Return [X, Y] of the center of cell containing provided text 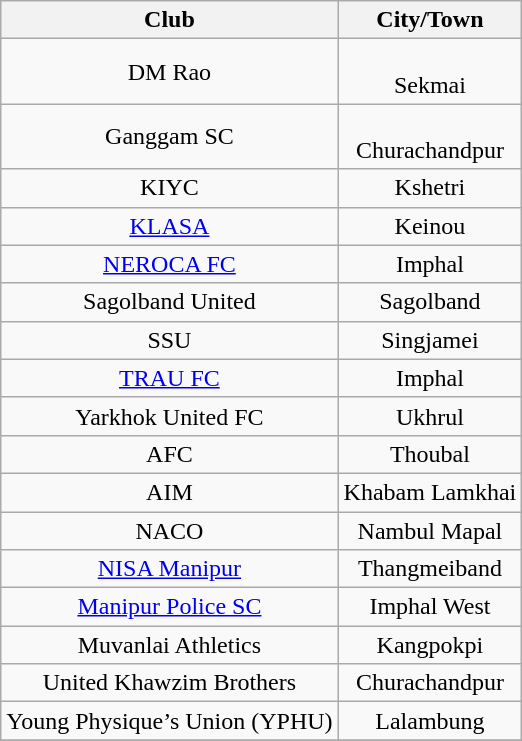
Yarkhok United FC [170, 416]
AFC [170, 454]
Khabam Lamkhai [430, 492]
Club [170, 20]
KIYC [170, 188]
Thoubal [430, 454]
NISA Manipur [170, 569]
Sagolband [430, 302]
Lalambung [430, 721]
AIM [170, 492]
DM Rao [170, 72]
Muvanlai Athletics [170, 645]
Keinou [430, 226]
United Khawzim Brothers [170, 683]
TRAU FC [170, 378]
City/Town [430, 20]
Nambul Mapal [430, 531]
NACO [170, 531]
Ganggam SC [170, 136]
NEROCA FC [170, 264]
Kangpokpi [430, 645]
Thangmeiband [430, 569]
Manipur Police SC [170, 607]
Imphal West [430, 607]
Ukhrul [430, 416]
Singjamei [430, 340]
SSU [170, 340]
Sekmai [430, 72]
Young Physique’s Union (YPHU) [170, 721]
Sagolband United [170, 302]
Kshetri [430, 188]
KLASA [170, 226]
